Return the [x, y] coordinate for the center point of the cell that contains the specified text.  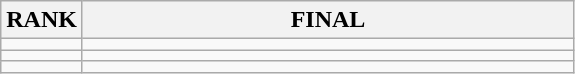
FINAL [328, 20]
RANK [42, 20]
